Return the [X, Y] coordinate for the center point of the cell that contains the specified text.  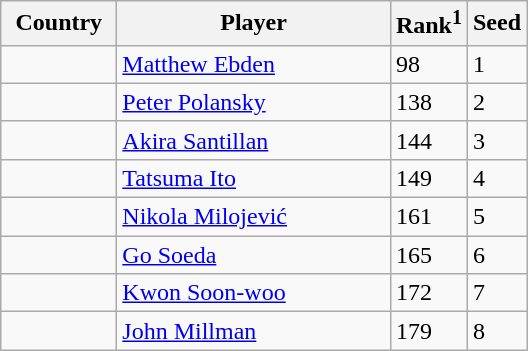
Seed [496, 24]
Tatsuma Ito [254, 178]
172 [428, 293]
7 [496, 293]
138 [428, 102]
Kwon Soon-woo [254, 293]
149 [428, 178]
Nikola Milojević [254, 217]
John Millman [254, 331]
144 [428, 140]
Player [254, 24]
6 [496, 255]
4 [496, 178]
Matthew Ebden [254, 64]
179 [428, 331]
165 [428, 255]
8 [496, 331]
Akira Santillan [254, 140]
98 [428, 64]
161 [428, 217]
Country [59, 24]
2 [496, 102]
Go Soeda [254, 255]
Rank1 [428, 24]
1 [496, 64]
3 [496, 140]
Peter Polansky [254, 102]
5 [496, 217]
